Output the (x, y) coordinate of the center of the cell containing the given text.  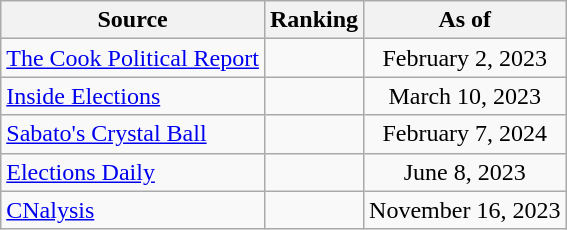
CNalysis (133, 210)
The Cook Political Report (133, 58)
Inside Elections (133, 96)
February 7, 2024 (465, 134)
February 2, 2023 (465, 58)
Ranking (314, 20)
November 16, 2023 (465, 210)
June 8, 2023 (465, 172)
Sabato's Crystal Ball (133, 134)
March 10, 2023 (465, 96)
Elections Daily (133, 172)
As of (465, 20)
Source (133, 20)
